Pinpoint the cell where the given text exists, returning its [x, y] midpoint coordinate. 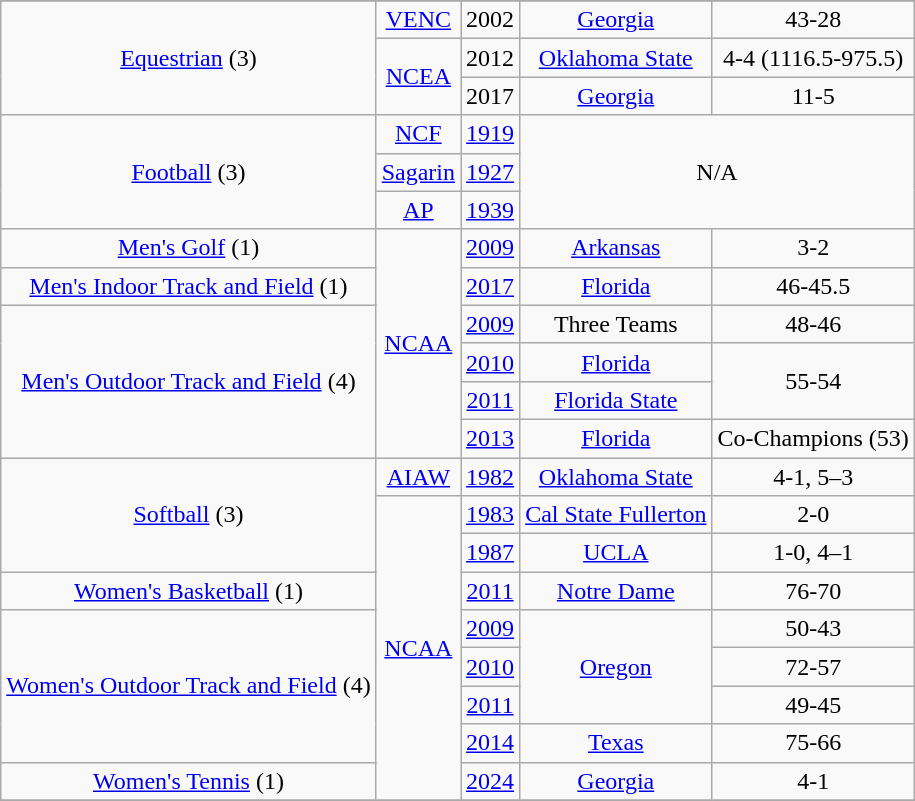
Men's Golf (1) [188, 248]
46-45.5 [813, 286]
1987 [490, 553]
Sagarin [418, 172]
Women's Tennis (1) [188, 781]
Three Teams [616, 324]
2014 [490, 743]
72-57 [813, 667]
4-1, 5–3 [813, 477]
2012 [490, 58]
2024 [490, 781]
Women's Outdoor Track and Field (4) [188, 686]
4-4 (1116.5-975.5) [813, 58]
Men's Outdoor Track and Field (4) [188, 381]
2002 [490, 20]
1919 [490, 134]
1927 [490, 172]
1983 [490, 515]
Co-Champions (53) [813, 438]
VENC [418, 20]
43-28 [813, 20]
Texas [616, 743]
1-0, 4–1 [813, 553]
Notre Dame [616, 591]
2013 [490, 438]
Arkansas [616, 248]
NCF [418, 134]
NCEA [418, 77]
2-0 [813, 515]
Cal State Fullerton [616, 515]
75-66 [813, 743]
1982 [490, 477]
Oregon [616, 667]
4-1 [813, 781]
49-45 [813, 705]
50-43 [813, 629]
11-5 [813, 96]
3-2 [813, 248]
Football (3) [188, 172]
Equestrian (3) [188, 58]
UCLA [616, 553]
76-70 [813, 591]
AP [418, 210]
48-46 [813, 324]
N/A [718, 172]
1939 [490, 210]
55-54 [813, 381]
Men's Indoor Track and Field (1) [188, 286]
AIAW [418, 477]
Florida State [616, 400]
Softball (3) [188, 515]
Women's Basketball (1) [188, 591]
